Search for the cell housing the specified text and yield its (x, y) center coordinate. 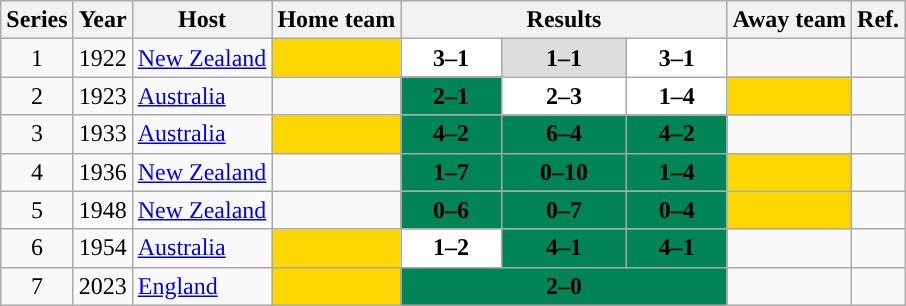
1923 (102, 96)
4 (37, 172)
2–0 (564, 286)
Away team (790, 20)
1954 (102, 248)
6–4 (564, 134)
1–2 (451, 248)
0–10 (564, 172)
6 (37, 248)
1936 (102, 172)
Host (202, 20)
Year (102, 20)
Results (564, 20)
5 (37, 210)
2–1 (451, 96)
1 (37, 58)
Home team (336, 20)
1–1 (564, 58)
2–3 (564, 96)
England (202, 286)
0–7 (564, 210)
1933 (102, 134)
Ref. (878, 20)
7 (37, 286)
1–7 (451, 172)
1948 (102, 210)
2023 (102, 286)
1922 (102, 58)
2 (37, 96)
Series (37, 20)
0–4 (677, 210)
0–6 (451, 210)
3 (37, 134)
